Detect which cell encompasses the target text, then output its (x, y) center coordinate. 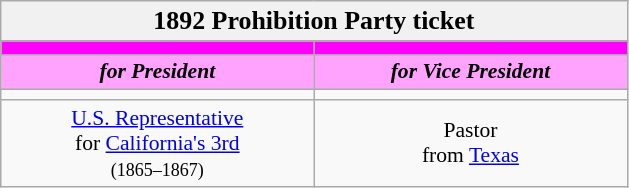
for Vice President (470, 72)
Pastorfrom Texas (470, 144)
U.S. Representativefor California's 3rd(1865–1867) (158, 144)
1892 Prohibition Party ticket (314, 21)
for President (158, 72)
